Extract the (X, Y) coordinate from the center of the cell holding the provided text.  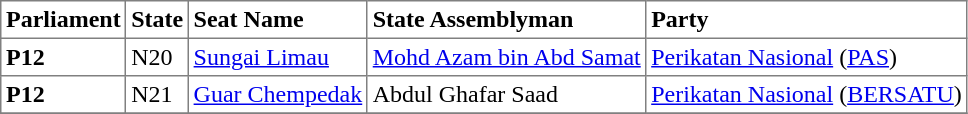
Seat Name (278, 20)
Mohd Azam bin Abd Samat (506, 57)
Parliament (64, 20)
State (157, 20)
State Assemblyman (506, 20)
N20 (157, 57)
Guar Chempedak (278, 95)
N21 (157, 95)
Sungai Limau (278, 57)
Perikatan Nasional (BERSATU) (806, 95)
Perikatan Nasional (PAS) (806, 57)
Party (806, 20)
Abdul Ghafar Saad (506, 95)
